Scan for the cell matching the given text and deliver its (X, Y) coordinate at center. 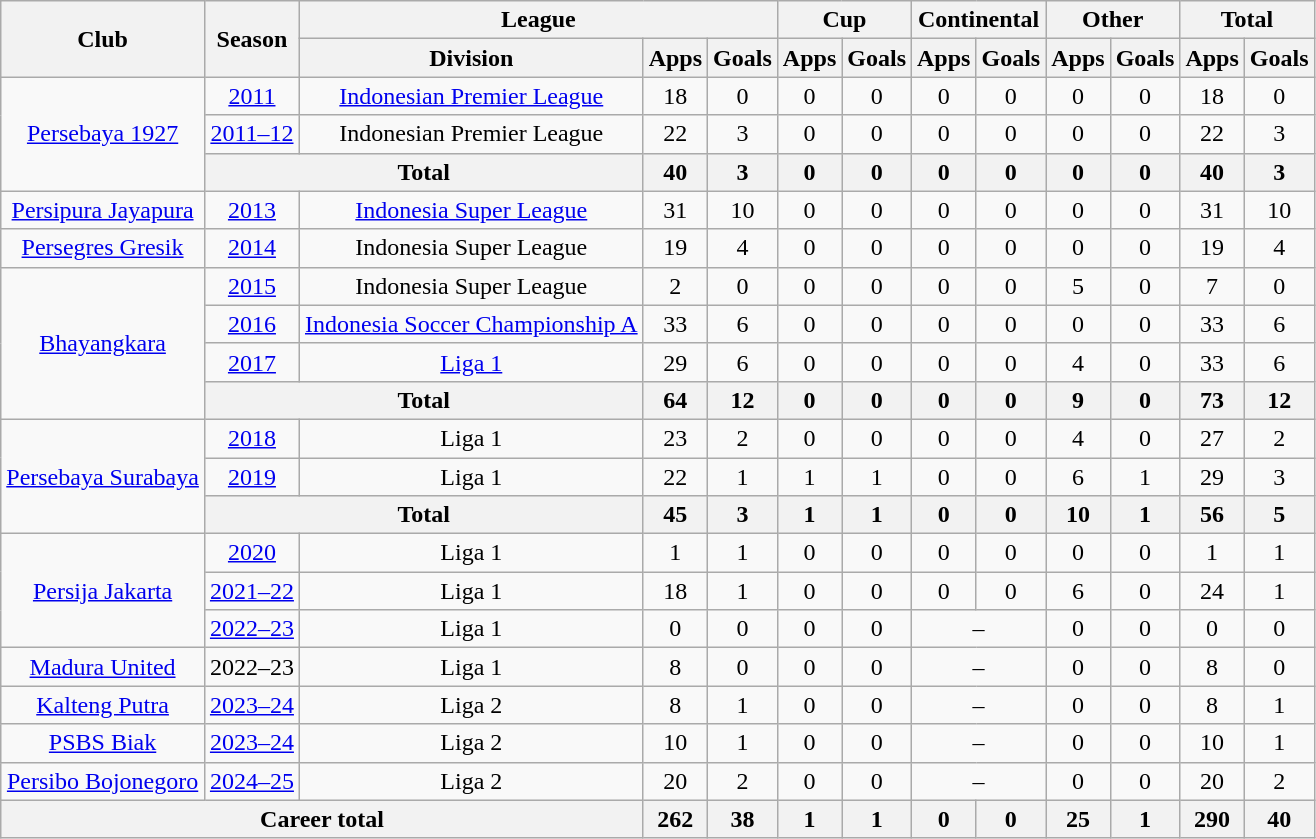
Continental (979, 20)
League (538, 20)
25 (1078, 819)
Persegres Gresik (103, 248)
Other (1113, 20)
Kalteng Putra (103, 705)
Career total (322, 819)
Bhayangkara (103, 343)
45 (675, 515)
2011 (252, 96)
7 (1212, 286)
2021–22 (252, 591)
2016 (252, 324)
2011–12 (252, 134)
Persebaya Surabaya (103, 476)
56 (1212, 515)
27 (1212, 438)
Club (103, 39)
2018 (252, 438)
64 (675, 400)
Indonesia Soccer Championship A (471, 324)
2013 (252, 210)
Persibo Bojonegoro (103, 781)
Division (471, 58)
2017 (252, 362)
73 (1212, 400)
2020 (252, 553)
38 (743, 819)
24 (1212, 591)
262 (675, 819)
2015 (252, 286)
PSBS Biak (103, 743)
2014 (252, 248)
290 (1212, 819)
2024–25 (252, 781)
9 (1078, 400)
23 (675, 438)
Season (252, 39)
Madura United (103, 667)
Persebaya 1927 (103, 134)
Persipura Jayapura (103, 210)
Cup (844, 20)
2019 (252, 477)
Persija Jakarta (103, 591)
